Identify which cell holds the provided text, then report its (X, Y) central coordinate. 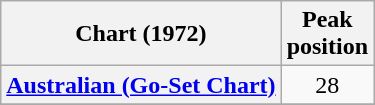
Peakposition (327, 34)
Chart (1972) (141, 34)
Australian (Go-Set Chart) (141, 85)
28 (327, 85)
